Identify which cell holds the provided text, then report its (x, y) central coordinate. 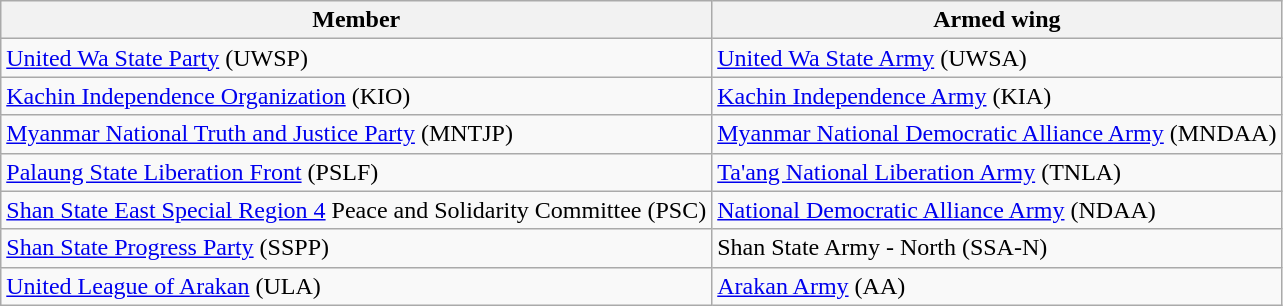
Ta'ang National Liberation Army (TNLA) (997, 172)
United Wa State Party (UWSP) (356, 58)
Member (356, 20)
Armed wing (997, 20)
United Wa State Army (UWSA) (997, 58)
Kachin Independence Organization (KIO) (356, 96)
United League of Arakan (ULA) (356, 286)
Myanmar National Democratic Alliance Army (MNDAA) (997, 134)
Myanmar National Truth and Justice Party (MNTJP) (356, 134)
Arakan Army (AA) (997, 286)
Shan State Progress Party (SSPP) (356, 248)
Shan State East Special Region 4 Peace and Solidarity Committee (PSC) (356, 210)
National Democratic Alliance Army (NDAA) (997, 210)
Kachin Independence Army (KIA) (997, 96)
Palaung State Liberation Front (PSLF) (356, 172)
Shan State Army - North (SSA-N) (997, 248)
